Provide the (X, Y) coordinate of the cell's center where the given text is located.  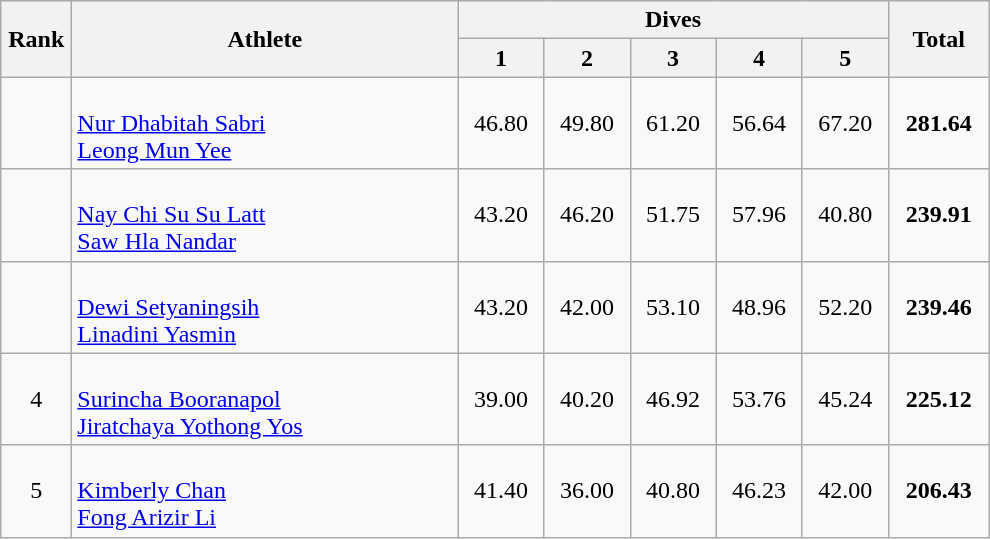
Nur Dhabitah SabriLeong Mun Yee (265, 123)
2 (587, 58)
3 (673, 58)
239.46 (938, 307)
Rank (36, 39)
36.00 (587, 491)
Total (938, 39)
56.64 (759, 123)
41.40 (501, 491)
239.91 (938, 215)
48.96 (759, 307)
1 (501, 58)
61.20 (673, 123)
206.43 (938, 491)
67.20 (845, 123)
51.75 (673, 215)
46.80 (501, 123)
53.10 (673, 307)
281.64 (938, 123)
46.23 (759, 491)
Nay Chi Su Su LattSaw Hla Nandar (265, 215)
45.24 (845, 399)
Athlete (265, 39)
Surincha BooranapolJiratchaya Yothong Yos (265, 399)
57.96 (759, 215)
40.20 (587, 399)
225.12 (938, 399)
46.92 (673, 399)
46.20 (587, 215)
Dewi SetyaningsihLinadini Yasmin (265, 307)
49.80 (587, 123)
53.76 (759, 399)
Dives (673, 20)
Kimberly ChanFong Arizir Li (265, 491)
52.20 (845, 307)
39.00 (501, 399)
